Output the (X, Y) coordinate of the center of the cell containing the given text.  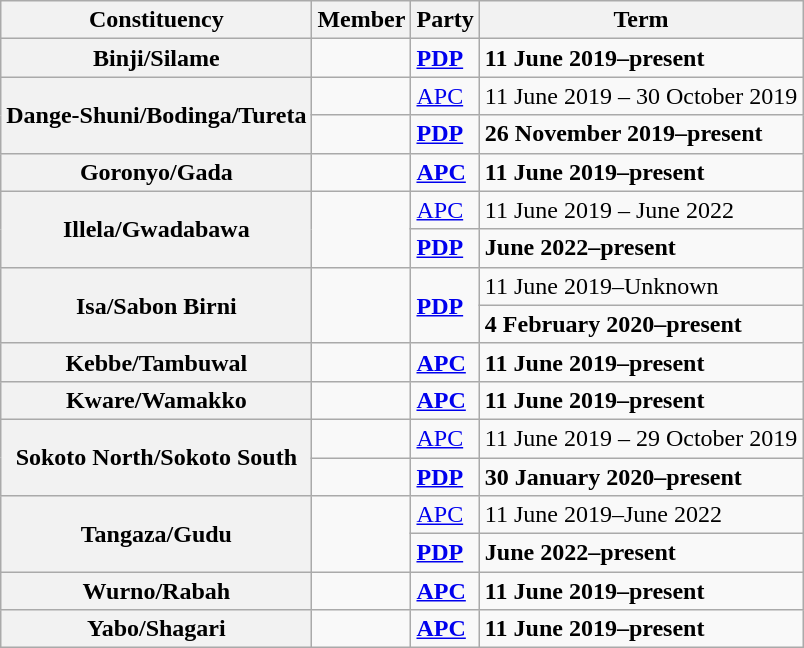
26 November 2019–present (640, 134)
11 June 2019–June 2022 (640, 515)
Member (362, 20)
Goronyo/Gada (156, 172)
11 June 2019–Unknown (640, 286)
Isa/Sabon Birni (156, 305)
Sokoto North/Sokoto South (156, 457)
11 June 2019 – 29 October 2019 (640, 438)
Binji/Silame (156, 58)
Kebbe/Tambuwal (156, 362)
Constituency (156, 20)
Term (640, 20)
11 June 2019 – June 2022 (640, 210)
11 June 2019 – 30 October 2019 (640, 96)
Wurno/Rabah (156, 591)
Party (445, 20)
30 January 2020–present (640, 477)
Dange-Shuni/Bodinga/Tureta (156, 115)
Illela/Gwadabawa (156, 229)
Tangaza/Gudu (156, 534)
Yabo/Shagari (156, 629)
4 February 2020–present (640, 324)
Kware/Wamakko (156, 400)
